Extract the [X, Y] coordinate from the center of the cell holding the provided text.  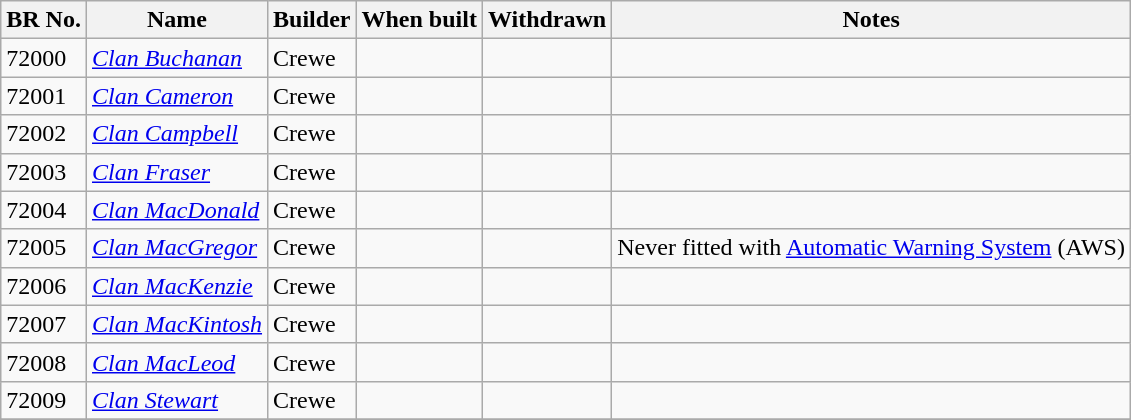
72005 [44, 248]
72008 [44, 362]
Clan MacKenzie [176, 286]
72001 [44, 96]
72002 [44, 134]
Never fitted with Automatic Warning System (AWS) [872, 248]
Clan Cameron [176, 96]
72004 [44, 210]
Clan MacLeod [176, 362]
Name [176, 20]
When built [419, 20]
Clan MacKintosh [176, 324]
Notes [872, 20]
Clan Fraser [176, 172]
72006 [44, 286]
BR No. [44, 20]
Clan MacDonald [176, 210]
Builder [312, 20]
72007 [44, 324]
Clan Buchanan [176, 58]
72009 [44, 400]
Clan Stewart [176, 400]
Clan Campbell [176, 134]
72003 [44, 172]
Clan MacGregor [176, 248]
72000 [44, 58]
Withdrawn [546, 20]
